Identify which cell holds the provided text, then report its [x, y] central coordinate. 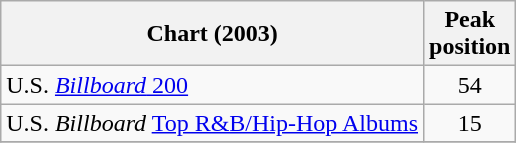
Chart (2003) [212, 34]
54 [470, 85]
15 [470, 123]
U.S. Billboard Top R&B/Hip-Hop Albums [212, 123]
U.S. Billboard 200 [212, 85]
Peakposition [470, 34]
